Detect which cell encompasses the target text, then output its (x, y) center coordinate. 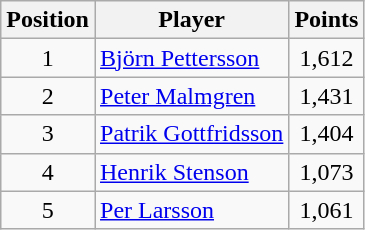
1 (48, 58)
1,612 (326, 58)
1,404 (326, 134)
Player (191, 20)
Patrik Gottfridsson (191, 134)
Per Larsson (191, 210)
Björn Pettersson (191, 58)
Henrik Stenson (191, 172)
Points (326, 20)
1,431 (326, 96)
2 (48, 96)
Peter Malmgren (191, 96)
5 (48, 210)
1,061 (326, 210)
Position (48, 20)
3 (48, 134)
4 (48, 172)
1,073 (326, 172)
